Provide the [X, Y] coordinate of the cell's center where the given text is located.  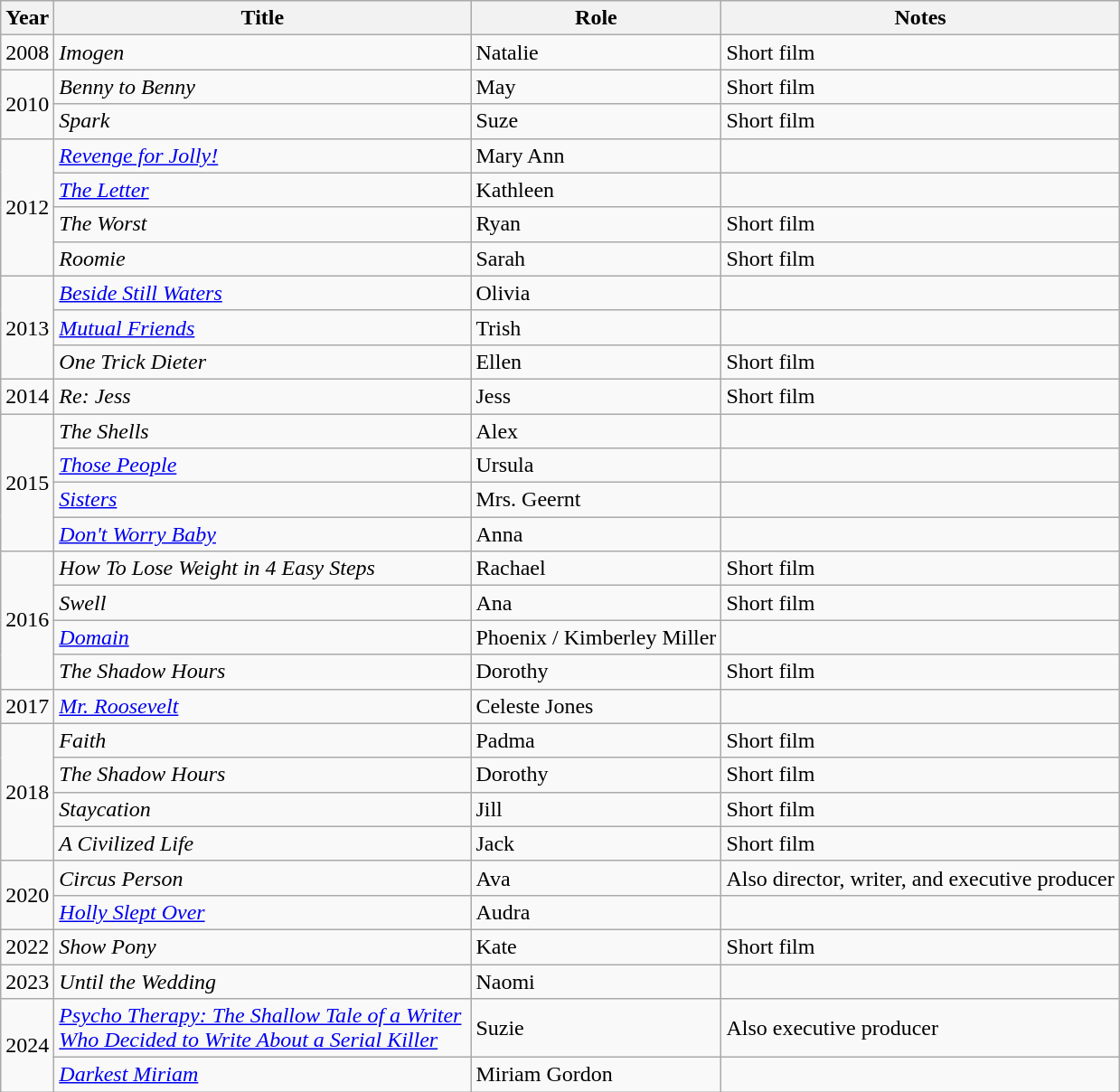
Kate [597, 946]
2020 [27, 895]
2013 [27, 327]
Audra [597, 912]
Ursula [597, 466]
Revenge for Jolly! [262, 155]
Swell [262, 603]
Celeste Jones [597, 706]
2023 [27, 981]
2008 [27, 52]
Alex [597, 431]
2016 [27, 620]
Don't Worry Baby [262, 534]
Mr. Roosevelt [262, 706]
2014 [27, 396]
Ana [597, 603]
Show Pony [262, 946]
Padma [597, 740]
Mutual Friends [262, 327]
Holly Slept Over [262, 912]
Suze [597, 121]
Olivia [597, 293]
Role [597, 18]
Those People [262, 466]
Natalie [597, 52]
Beside Still Waters [262, 293]
Also director, writer, and executive producer [920, 878]
Spark [262, 121]
Roomie [262, 259]
Notes [920, 18]
2012 [27, 207]
One Trick Dieter [262, 362]
Rachael [597, 569]
A Civilized Life [262, 843]
Sisters [262, 500]
Year [27, 18]
Circus Person [262, 878]
2018 [27, 792]
Re: Jess [262, 396]
May [597, 87]
2017 [27, 706]
Mary Ann [597, 155]
Ellen [597, 362]
Naomi [597, 981]
The Shells [262, 431]
Faith [262, 740]
Kathleen [597, 190]
How To Lose Weight in 4 Easy Steps [262, 569]
Until the Wedding [262, 981]
2015 [27, 483]
2024 [27, 1045]
Ryan [597, 224]
Imogen [262, 52]
Darkest Miriam [262, 1075]
The Worst [262, 224]
Sarah [597, 259]
Staycation [262, 809]
Anna [597, 534]
Phoenix / Kimberley Miller [597, 637]
2010 [27, 104]
Title [262, 18]
Benny to Benny [262, 87]
Mrs. Geernt [597, 500]
Trish [597, 327]
Jess [597, 396]
Domain [262, 637]
Jack [597, 843]
Psycho Therapy: The Shallow Tale of a Writer Who Decided to Write About a Serial Killer [262, 1029]
Suzie [597, 1029]
Miriam Gordon [597, 1075]
The Letter [262, 190]
2022 [27, 946]
Jill [597, 809]
Ava [597, 878]
Also executive producer [920, 1029]
